Determine the [x, y] coordinate at the center of the cell enclosing the given text.  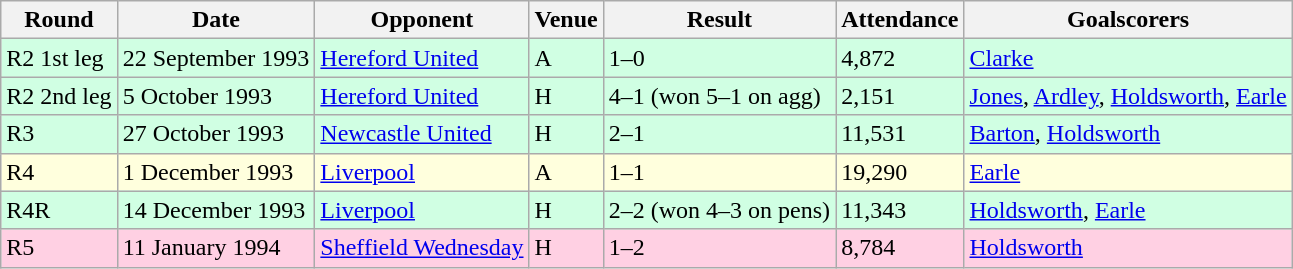
R2 2nd leg [59, 96]
5 October 1993 [216, 96]
19,290 [900, 172]
11,343 [900, 210]
Earle [1128, 172]
11 January 1994 [216, 248]
R5 [59, 248]
Attendance [900, 20]
R3 [59, 134]
2,151 [900, 96]
2–1 [719, 134]
Round [59, 20]
22 September 1993 [216, 58]
R2 1st leg [59, 58]
Holdsworth [1128, 248]
1–2 [719, 248]
1–1 [719, 172]
Goalscorers [1128, 20]
4–1 (won 5–1 on agg) [719, 96]
Holdsworth, Earle [1128, 210]
2–2 (won 4–3 on pens) [719, 210]
27 October 1993 [216, 134]
Clarke [1128, 58]
Result [719, 20]
4,872 [900, 58]
1 December 1993 [216, 172]
11,531 [900, 134]
Newcastle United [422, 134]
Jones, Ardley, Holdsworth, Earle [1128, 96]
8,784 [900, 248]
R4R [59, 210]
Sheffield Wednesday [422, 248]
1–0 [719, 58]
14 December 1993 [216, 210]
Date [216, 20]
Barton, Holdsworth [1128, 134]
R4 [59, 172]
Opponent [422, 20]
Venue [566, 20]
